Scan for the cell matching the given text and deliver its [x, y] coordinate at center. 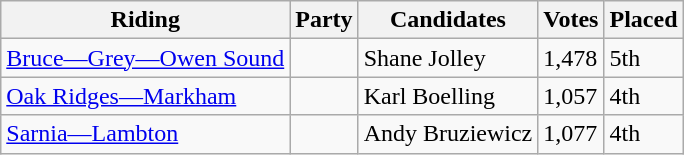
Candidates [448, 20]
1,478 [571, 58]
Sarnia—Lambton [146, 134]
1,057 [571, 96]
Oak Ridges—Markham [146, 96]
5th [644, 58]
Riding [146, 20]
Andy Bruziewicz [448, 134]
Karl Boelling [448, 96]
Votes [571, 20]
Placed [644, 20]
Party [324, 20]
1,077 [571, 134]
Shane Jolley [448, 58]
Bruce—Grey—Owen Sound [146, 58]
